Determine the [x, y] coordinate at the center of the cell enclosing the given text.  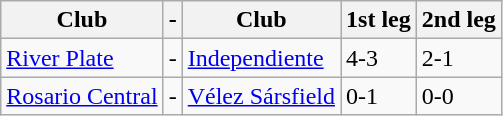
1st leg [379, 20]
Independiente [261, 58]
4-3 [379, 58]
2nd leg [458, 20]
Rosario Central [82, 96]
0-0 [458, 96]
River Plate [82, 58]
0-1 [379, 96]
Vélez Sársfield [261, 96]
2-1 [458, 58]
